Scan for the cell matching the given text and deliver its [x, y] coordinate at center. 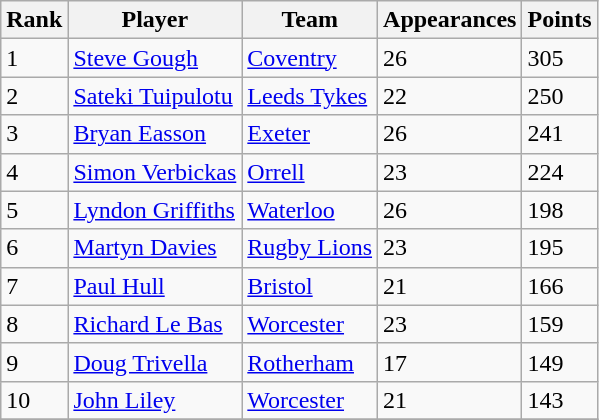
Bryan Easson [155, 134]
159 [560, 324]
250 [560, 96]
5 [34, 210]
198 [560, 210]
Exeter [310, 134]
Coventry [310, 58]
10 [34, 400]
4 [34, 172]
Rotherham [310, 362]
166 [560, 286]
Rank [34, 20]
241 [560, 134]
Appearances [450, 20]
Rugby Lions [310, 248]
9 [34, 362]
John Liley [155, 400]
Bristol [310, 286]
149 [560, 362]
8 [34, 324]
Paul Hull [155, 286]
Sateki Tuipulotu [155, 96]
Waterloo [310, 210]
22 [450, 96]
143 [560, 400]
Martyn Davies [155, 248]
Lyndon Griffiths [155, 210]
Team [310, 20]
Simon Verbickas [155, 172]
Player [155, 20]
305 [560, 58]
224 [560, 172]
17 [450, 362]
Steve Gough [155, 58]
3 [34, 134]
195 [560, 248]
6 [34, 248]
Doug Trivella [155, 362]
Orrell [310, 172]
Leeds Tykes [310, 96]
2 [34, 96]
1 [34, 58]
Richard Le Bas [155, 324]
Points [560, 20]
7 [34, 286]
